Pinpoint the cell where the given text exists, returning its [x, y] midpoint coordinate. 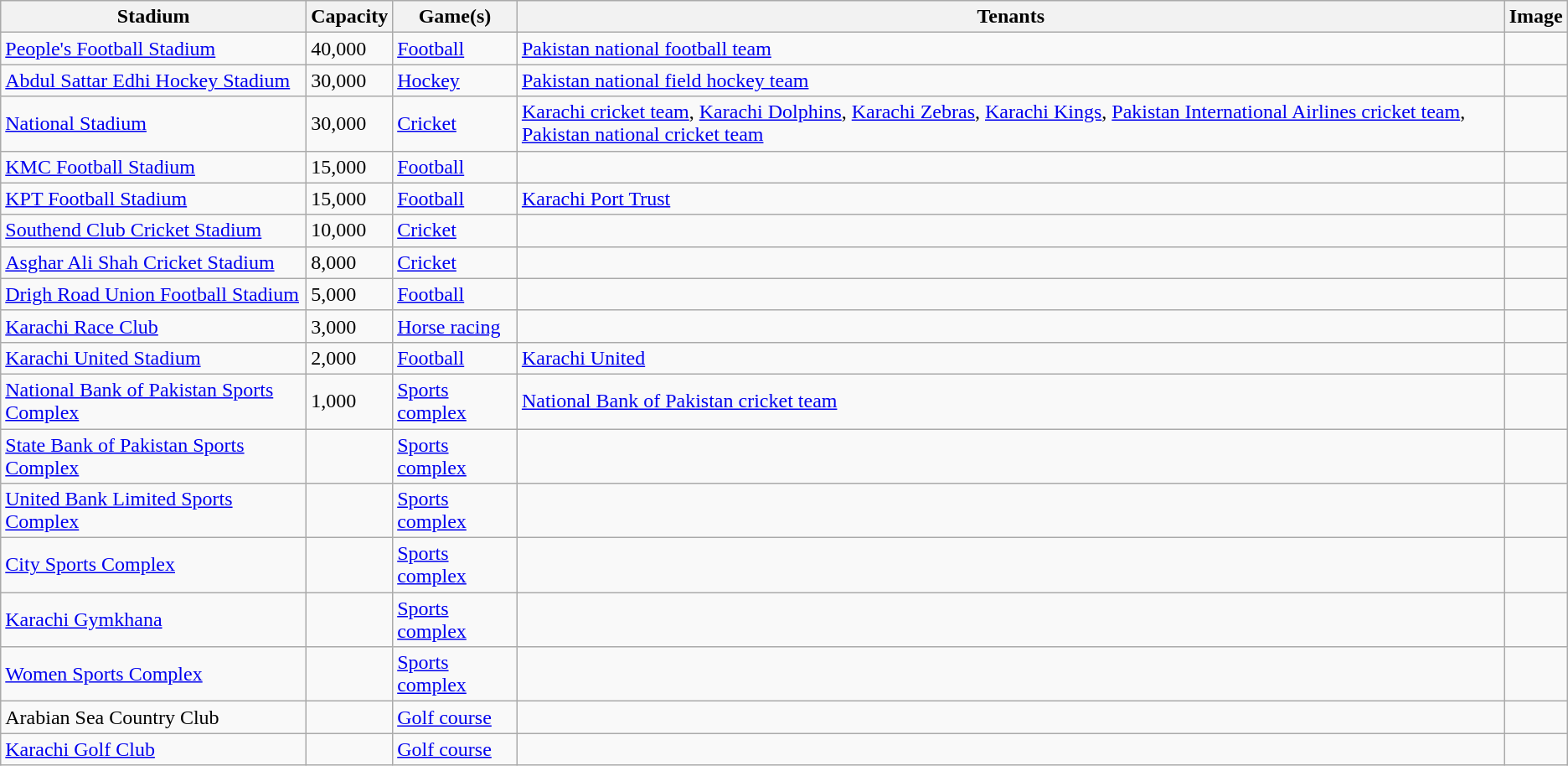
10,000 [350, 230]
National Bank of Pakistan Sports Complex [154, 401]
National Bank of Pakistan cricket team [1010, 401]
Karachi Race Club [154, 326]
Karachi cricket team, Karachi Dolphins, Karachi Zebras, Karachi Kings, Pakistan International Airlines cricket team, Pakistan national cricket team [1010, 124]
Karachi Port Trust [1010, 199]
KPT Football Stadium [154, 199]
People's Football Stadium [154, 49]
United Bank Limited Sports Complex [154, 511]
Arabian Sea Country Club [154, 717]
KMC Football Stadium [154, 167]
Tenants [1010, 17]
Abdul Sattar Edhi Hockey Stadium [154, 80]
Asghar Ali Shah Cricket Stadium [154, 262]
Pakistan national field hockey team [1010, 80]
Game(s) [456, 17]
Drigh Road Union Football Stadium [154, 294]
Image [1536, 17]
Southend Club Cricket Stadium [154, 230]
1,000 [350, 401]
5,000 [350, 294]
State Bank of Pakistan Sports Complex [154, 456]
Stadium [154, 17]
National Stadium [154, 124]
Karachi Golf Club [154, 749]
2,000 [350, 358]
Pakistan national football team [1010, 49]
3,000 [350, 326]
Karachi United Stadium [154, 358]
40,000 [350, 49]
Capacity [350, 17]
Hockey [456, 80]
Horse racing [456, 326]
Women Sports Complex [154, 674]
8,000 [350, 262]
City Sports Complex [154, 565]
Karachi Gymkhana [154, 620]
Karachi United [1010, 358]
